Determine the (X, Y) coordinate at the center of the cell enclosing the given text.  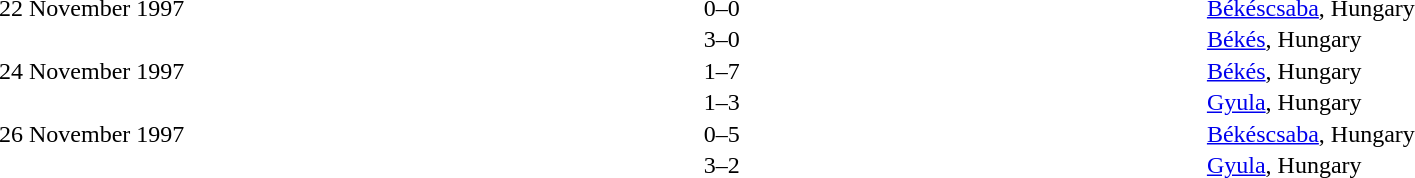
1–3 (722, 103)
1–7 (722, 71)
0–5 (722, 134)
3–0 (722, 39)
